Extract the [x, y] coordinate from the center of the cell holding the provided text.  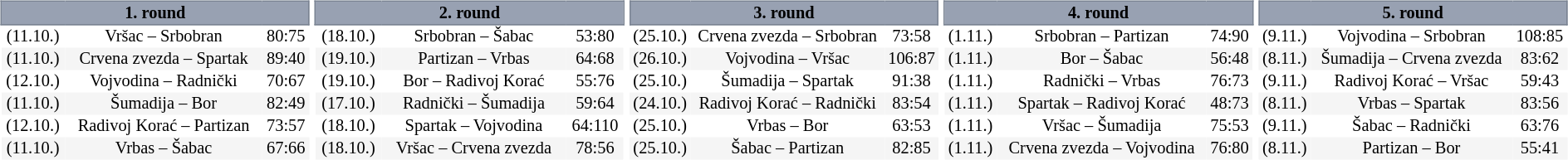
83:62 [1540, 60]
Šabac – Radnički [1412, 126]
63:53 [912, 126]
55:41 [1540, 149]
5. round [1414, 12]
Srbobran – Partizan [1101, 36]
Šumadija – Bor [164, 104]
Vrbas – Spartak [1412, 104]
Šumadija – Crvena zvezda [1412, 60]
Crvena zvezda – Vojvodina [1101, 149]
74:90 [1229, 36]
Partizan – Vrbas [473, 60]
Vršac – Crvena zvezda [473, 149]
Vršac – Šumadija [1101, 126]
2. round [470, 12]
Vrbas – Bor [787, 126]
Šumadija – Spartak [787, 81]
76:73 [1229, 81]
53:80 [595, 36]
59:43 [1540, 81]
70:67 [286, 81]
108:85 [1540, 36]
91:38 [912, 81]
Crvena zvezda – Srbobran [787, 36]
(26.10.) [659, 60]
Vrbas – Šabac [164, 149]
83:56 [1540, 104]
59:64 [595, 104]
(17.10.) [349, 104]
Spartak – Radivoj Korać [1101, 104]
Srbobran – Šabac [473, 36]
73:58 [912, 36]
48:73 [1229, 104]
Vojvodina – Vršac [787, 60]
(24.10.) [659, 104]
64:110 [595, 126]
Bor – Šabac [1101, 60]
Radnički – Šumadija [473, 104]
Šabac – Partizan [787, 149]
Radnički – Vrbas [1101, 81]
Radivoj Korać – Radnički [787, 104]
63:76 [1540, 126]
80:75 [286, 36]
56:48 [1229, 60]
78:56 [595, 149]
1. round [154, 12]
Vršac – Srbobran [164, 36]
Crvena zvezda – Spartak [164, 60]
82:85 [912, 149]
64:68 [595, 60]
75:53 [1229, 126]
67:66 [286, 149]
3. round [784, 12]
55:76 [595, 81]
Vojvodina – Srbobran [1412, 36]
106:87 [912, 60]
Radivoj Korać – Vršac [1412, 81]
82:49 [286, 104]
Bor – Radivoj Korać [473, 81]
Partizan – Bor [1412, 149]
89:40 [286, 60]
83:54 [912, 104]
73:57 [286, 126]
4. round [1098, 12]
Spartak – Vojvodina [473, 126]
Vojvodina – Radnički [164, 81]
76:80 [1229, 149]
Radivoj Korać – Partizan [164, 126]
